Identify which cell holds the provided text, then report its [x, y] central coordinate. 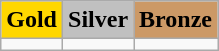
Gold [32, 20]
Bronze [176, 20]
Silver [98, 20]
